Find where the given text appears and provide that cell's center as (x, y) coordinate. 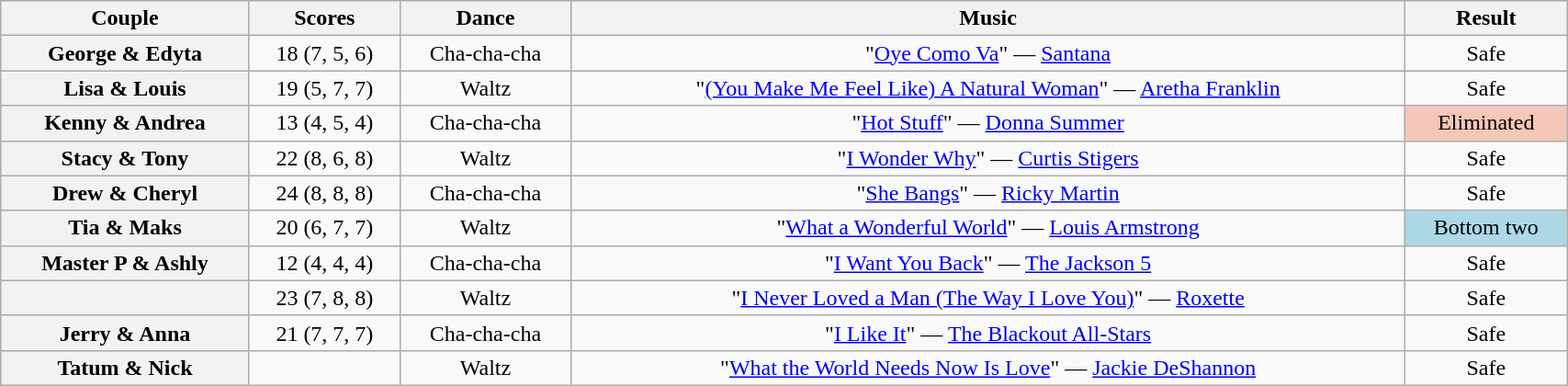
Eliminated (1486, 123)
Music (988, 18)
Dance (486, 18)
Jerry & Anna (125, 333)
23 (7, 8, 8) (324, 298)
"Hot Stuff" — Donna Summer (988, 123)
"I Like It" — The Blackout All-Stars (988, 333)
22 (8, 6, 8) (324, 158)
Tatum & Nick (125, 368)
13 (4, 5, 4) (324, 123)
20 (6, 7, 7) (324, 228)
24 (8, 8, 8) (324, 193)
18 (7, 5, 6) (324, 53)
Result (1486, 18)
"Oye Como Va" — Santana (988, 53)
21 (7, 7, 7) (324, 333)
Drew & Cheryl (125, 193)
"I Never Loved a Man (The Way I Love You)" — Roxette (988, 298)
"What the World Needs Now Is Love" — Jackie DeShannon (988, 368)
"I Wonder Why" — Curtis Stigers (988, 158)
Scores (324, 18)
Bottom two (1486, 228)
Stacy & Tony (125, 158)
George & Edyta (125, 53)
"What a Wonderful World" — Louis Armstrong (988, 228)
Lisa & Louis (125, 88)
Kenny & Andrea (125, 123)
Master P & Ashly (125, 263)
Couple (125, 18)
"(You Make Me Feel Like) A Natural Woman" — Aretha Franklin (988, 88)
19 (5, 7, 7) (324, 88)
12 (4, 4, 4) (324, 263)
"She Bangs" — Ricky Martin (988, 193)
Tia & Maks (125, 228)
"I Want You Back" — The Jackson 5 (988, 263)
